Return (X, Y) of the center of cell containing provided text 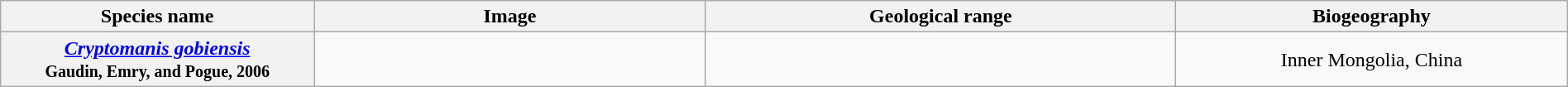
Image (510, 17)
Geological range (940, 17)
Biogeography (1372, 17)
Inner Mongolia, China (1372, 60)
Cryptomanis gobiensisGaudin, Emry, and Pogue, 2006 (157, 60)
Species name (157, 17)
